Extract the (X, Y) coordinate from the center of the cell holding the provided text.  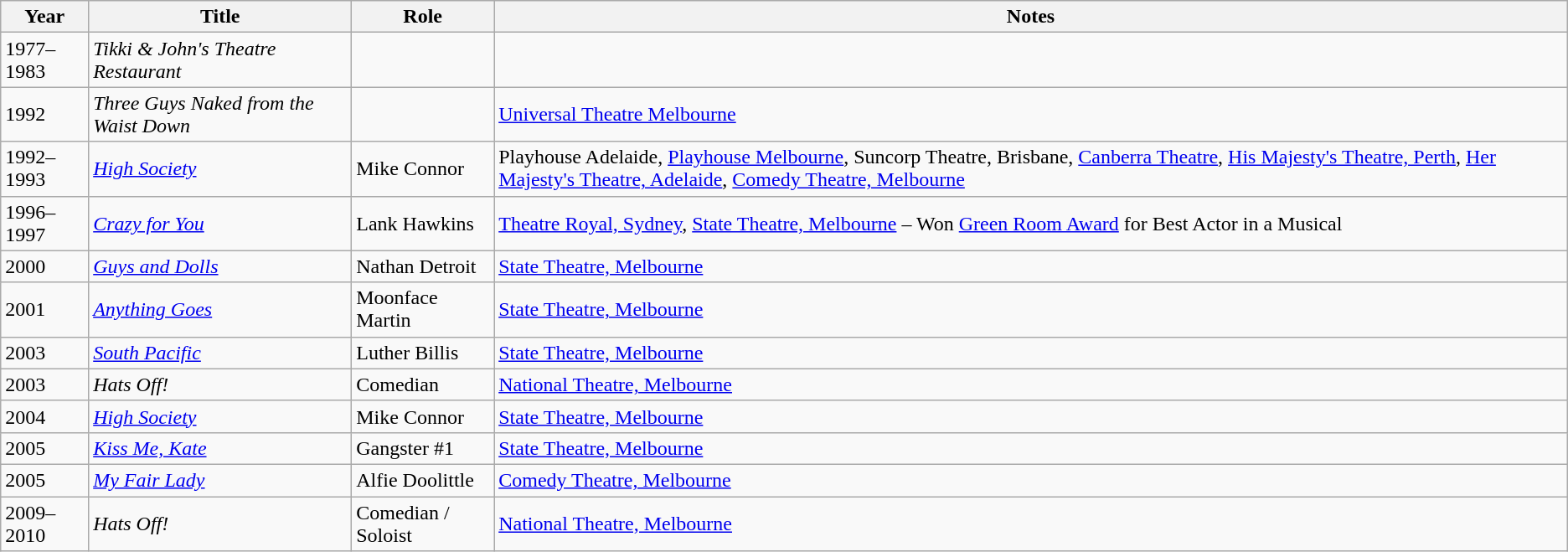
Alfie Doolittle (423, 480)
Guys and Dolls (220, 266)
Moonface Martin (423, 310)
Lank Hawkins (423, 223)
1977–1983 (45, 60)
2009–2010 (45, 523)
2000 (45, 266)
1992 (45, 114)
My Fair Lady (220, 480)
2001 (45, 310)
Universal Theatre Melbourne (1031, 114)
Theatre Royal, Sydney, State Theatre, Melbourne – Won Green Room Award for Best Actor in a Musical (1031, 223)
Comedy Theatre, Melbourne (1031, 480)
Crazy for You (220, 223)
Role (423, 17)
Tikki & John's Theatre Restaurant (220, 60)
Nathan Detroit (423, 266)
Year (45, 17)
Title (220, 17)
Three Guys Naked from the Waist Down (220, 114)
2004 (45, 416)
Comedian / Soloist (423, 523)
Notes (1031, 17)
1996–1997 (45, 223)
South Pacific (220, 353)
1992–1993 (45, 169)
Gangster #1 (423, 448)
Luther Billis (423, 353)
Anything Goes (220, 310)
Comedian (423, 384)
Kiss Me, Kate (220, 448)
